Locate the cell with the specified text and output its [X, Y] center coordinate. 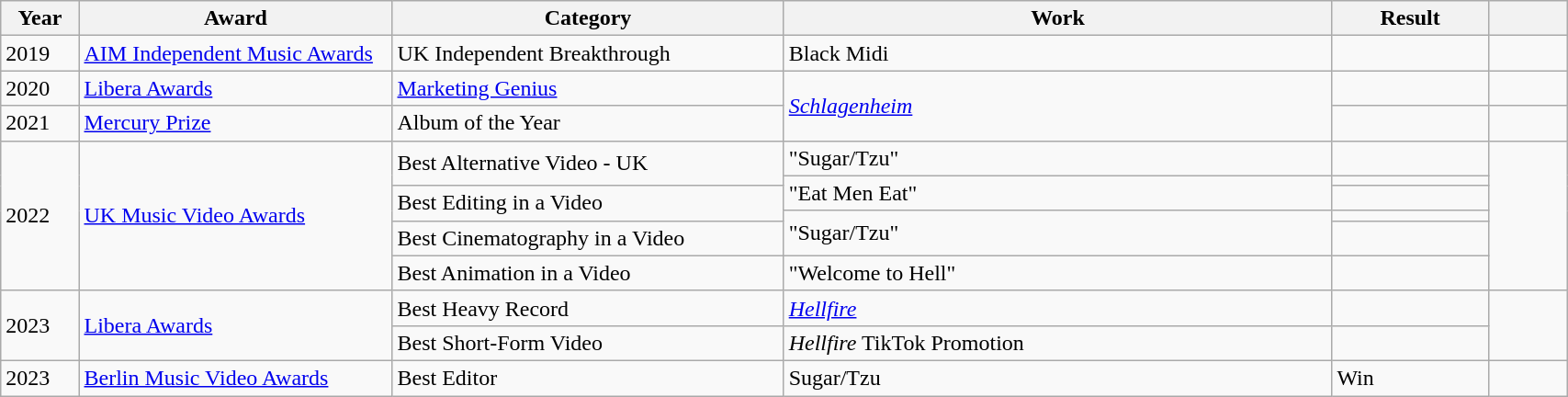
Hellfire [1058, 308]
Best Heavy Record [588, 308]
UK Music Video Awards [235, 215]
Best Cinematography in a Video [588, 238]
"Welcome to Hell" [1058, 273]
Sugar/Tzu [1058, 378]
Category [588, 18]
Best Short-Form Video [588, 343]
2021 [40, 123]
Win [1410, 378]
Best Editing in a Video [588, 203]
Marketing Genius [588, 88]
Award [235, 18]
Black Midi [1058, 53]
"Eat Men Eat" [1058, 193]
UK Independent Breakthrough [588, 53]
Schlagenheim [1058, 106]
Album of the Year [588, 123]
AIM Independent Music Awards [235, 53]
2019 [40, 53]
Hellfire TikTok Promotion [1058, 343]
Year [40, 18]
Mercury Prize [235, 123]
Best Animation in a Video [588, 273]
Best Editor [588, 378]
Best Alternative Video - UK [588, 164]
Berlin Music Video Awards [235, 378]
Result [1410, 18]
2022 [40, 215]
2020 [40, 88]
Work [1058, 18]
